Output the [X, Y] coordinate of the center of the cell containing the given text.  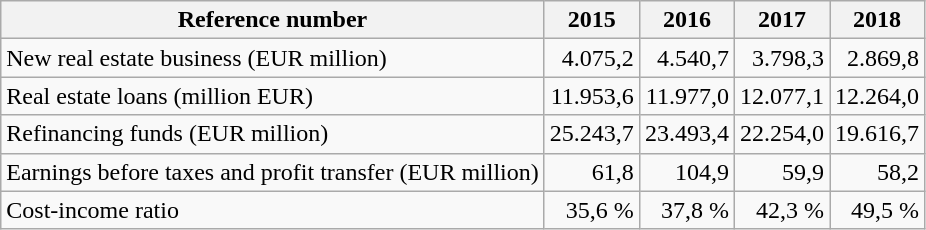
49,5 % [878, 210]
104,9 [686, 172]
25.243,7 [592, 134]
2016 [686, 20]
Earnings before taxes and profit transfer (EUR million) [273, 172]
4.540,7 [686, 58]
Reference number [273, 20]
Refinancing funds (EUR million) [273, 134]
4.075,2 [592, 58]
New real estate business (EUR million) [273, 58]
42,3 % [782, 210]
59,9 [782, 172]
19.616,7 [878, 134]
35,6 % [592, 210]
12.077,1 [782, 96]
12.264,0 [878, 96]
2.869,8 [878, 58]
22.254,0 [782, 134]
37,8 % [686, 210]
61,8 [592, 172]
Cost-income ratio [273, 210]
2018 [878, 20]
58,2 [878, 172]
3.798,3 [782, 58]
2015 [592, 20]
Real estate loans (million EUR) [273, 96]
11.977,0 [686, 96]
11.953,6 [592, 96]
2017 [782, 20]
23.493,4 [686, 134]
